From the cell containing the given text, extract its center point as (x, y) coordinate. 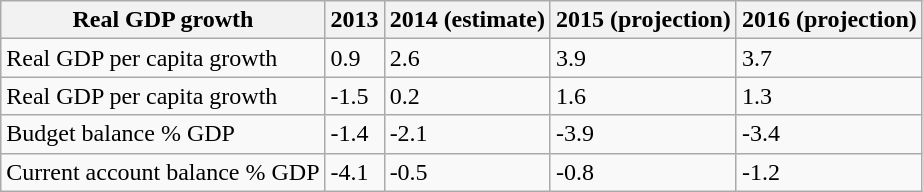
-1.2 (829, 172)
-0.5 (467, 172)
2016 (projection) (829, 20)
2.6 (467, 58)
-3.9 (643, 134)
2015 (projection) (643, 20)
1.6 (643, 96)
3.9 (643, 58)
-1.5 (354, 96)
0.2 (467, 96)
-1.4 (354, 134)
-3.4 (829, 134)
Budget balance % GDP (163, 134)
Real GDP growth (163, 20)
1.3 (829, 96)
0.9 (354, 58)
3.7 (829, 58)
-2.1 (467, 134)
2013 (354, 20)
-0.8 (643, 172)
2014 (estimate) (467, 20)
Current account balance % GDP (163, 172)
-4.1 (354, 172)
